Determine the [x, y] coordinate at the center of the cell enclosing the given text.  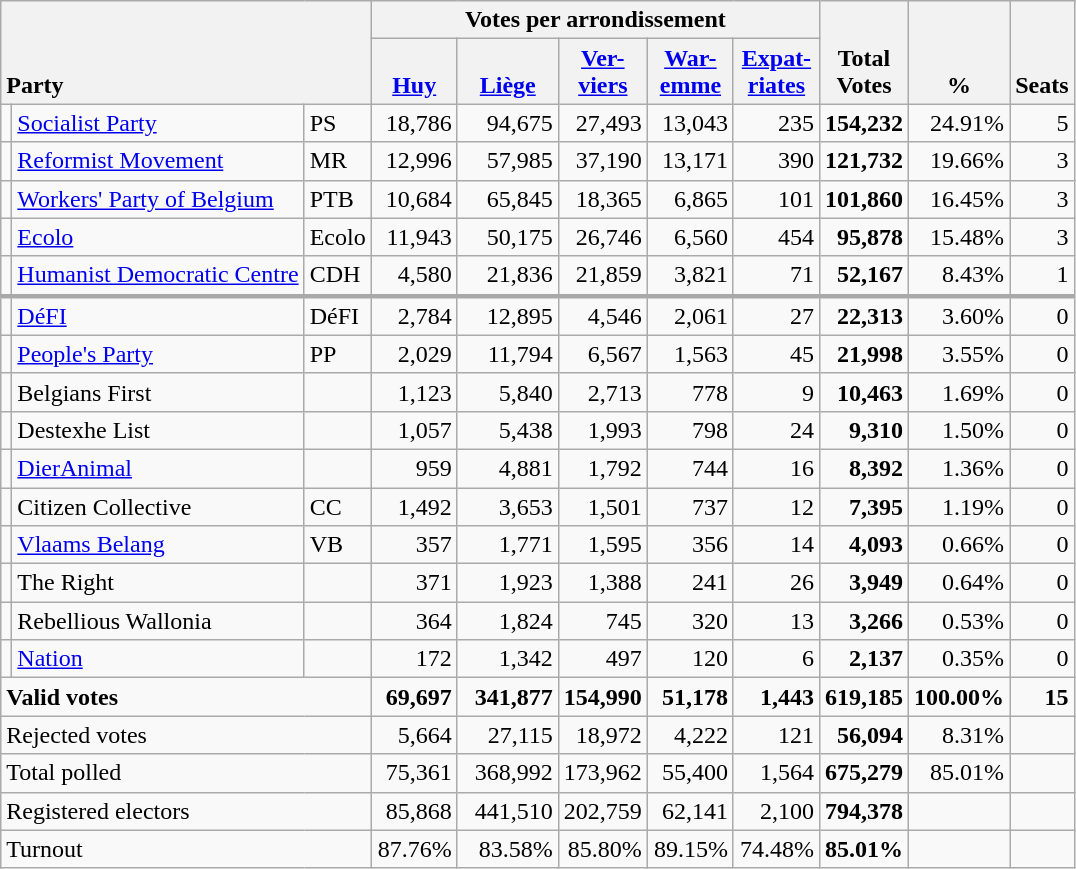
CDH [338, 276]
12,895 [508, 316]
1,492 [414, 507]
737 [690, 507]
4,881 [508, 468]
1,388 [602, 583]
100.00% [960, 697]
Humanist Democratic Centre [158, 276]
26 [776, 583]
235 [776, 123]
Workers' Party of Belgium [158, 199]
Vlaams Belang [158, 545]
1.50% [960, 430]
Belgians First [158, 392]
1,564 [776, 773]
7,395 [864, 507]
497 [602, 659]
People's Party [158, 354]
Ver- viers [602, 72]
0.53% [960, 621]
9 [776, 392]
21,836 [508, 276]
778 [690, 392]
3,266 [864, 621]
5,840 [508, 392]
241 [690, 583]
22,313 [864, 316]
2,784 [414, 316]
89.15% [690, 849]
8.43% [960, 276]
4,580 [414, 276]
65,845 [508, 199]
12 [776, 507]
0.66% [960, 545]
5,438 [508, 430]
2,029 [414, 354]
11,943 [414, 237]
DierAnimal [158, 468]
341,877 [508, 697]
21,859 [602, 276]
94,675 [508, 123]
75,361 [414, 773]
1,342 [508, 659]
CC [338, 507]
% [960, 52]
15.48% [960, 237]
Valid votes [186, 697]
Expat- riates [776, 72]
8.31% [960, 735]
9,310 [864, 430]
3.60% [960, 316]
1,501 [602, 507]
Socialist Party [158, 123]
69,697 [414, 697]
121,732 [864, 161]
1,792 [602, 468]
1,563 [690, 354]
798 [690, 430]
19.66% [960, 161]
371 [414, 583]
356 [690, 545]
Party [186, 52]
6,560 [690, 237]
4,222 [690, 735]
27,115 [508, 735]
24 [776, 430]
12,996 [414, 161]
368,992 [508, 773]
6,567 [602, 354]
VB [338, 545]
173,962 [602, 773]
120 [690, 659]
5,664 [414, 735]
Reformist Movement [158, 161]
320 [690, 621]
154,232 [864, 123]
202,759 [602, 811]
1,923 [508, 583]
454 [776, 237]
87.76% [414, 849]
Nation [158, 659]
Total Votes [864, 52]
1,443 [776, 697]
18,786 [414, 123]
959 [414, 468]
13 [776, 621]
101 [776, 199]
1,057 [414, 430]
55,400 [690, 773]
3,653 [508, 507]
154,990 [602, 697]
PP [338, 354]
675,279 [864, 773]
794,378 [864, 811]
101,860 [864, 199]
3,821 [690, 276]
74.48% [776, 849]
Huy [414, 72]
50,175 [508, 237]
21,998 [864, 354]
14 [776, 545]
Citizen Collective [158, 507]
Liège [508, 72]
121 [776, 735]
619,185 [864, 697]
1,993 [602, 430]
2,100 [776, 811]
390 [776, 161]
Rebellious Wallonia [158, 621]
6,865 [690, 199]
6 [776, 659]
745 [602, 621]
85.80% [602, 849]
364 [414, 621]
1,595 [602, 545]
1.36% [960, 468]
71 [776, 276]
37,190 [602, 161]
83.58% [508, 849]
The Right [158, 583]
45 [776, 354]
16.45% [960, 199]
52,167 [864, 276]
Total polled [186, 773]
51,178 [690, 697]
16 [776, 468]
18,972 [602, 735]
5 [1042, 123]
MR [338, 161]
2,137 [864, 659]
26,746 [602, 237]
15 [1042, 697]
1,771 [508, 545]
56,094 [864, 735]
Votes per arrondissement [595, 20]
172 [414, 659]
10,463 [864, 392]
744 [690, 468]
2,713 [602, 392]
13,043 [690, 123]
PTB [338, 199]
27 [776, 316]
Turnout [186, 849]
11,794 [508, 354]
Seats [1042, 52]
441,510 [508, 811]
Destexhe List [158, 430]
85,868 [414, 811]
4,546 [602, 316]
3.55% [960, 354]
PS [338, 123]
13,171 [690, 161]
10,684 [414, 199]
1.19% [960, 507]
4,093 [864, 545]
8,392 [864, 468]
2,061 [690, 316]
27,493 [602, 123]
Registered electors [186, 811]
1 [1042, 276]
0.35% [960, 659]
24.91% [960, 123]
57,985 [508, 161]
18,365 [602, 199]
62,141 [690, 811]
1.69% [960, 392]
357 [414, 545]
Rejected votes [186, 735]
1,123 [414, 392]
3,949 [864, 583]
1,824 [508, 621]
War- emme [690, 72]
95,878 [864, 237]
0.64% [960, 583]
